Locate the cell with the specified text and output its (X, Y) center coordinate. 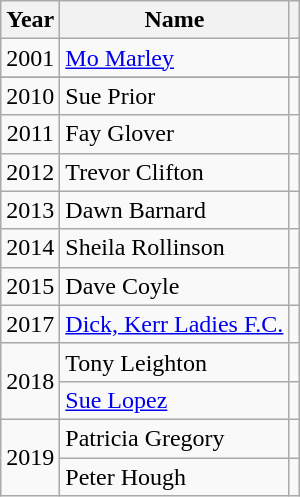
Sheila Rollinson (174, 248)
Fay Glover (174, 134)
2015 (30, 286)
Dawn Barnard (174, 210)
2012 (30, 172)
Year (30, 20)
2013 (30, 210)
Tony Leighton (174, 362)
Trevor Clifton (174, 172)
2010 (30, 96)
Patricia Gregory (174, 438)
Sue Prior (174, 96)
Dick, Kerr Ladies F.C. (174, 324)
2017 (30, 324)
2011 (30, 134)
Dave Coyle (174, 286)
2018 (30, 381)
Peter Hough (174, 477)
Mo Marley (174, 58)
2014 (30, 248)
Name (174, 20)
2019 (30, 457)
2001 (30, 58)
Sue Lopez (174, 400)
